Detect which cell encompasses the target text, then output its [X, Y] center coordinate. 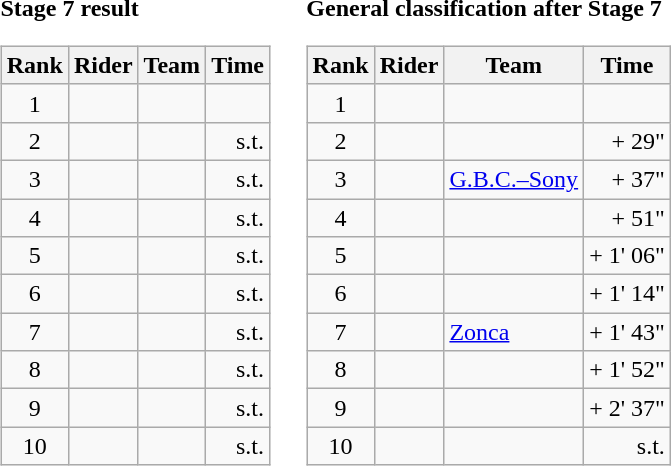
Zonca [514, 332]
G.B.C.–Sony [514, 179]
+ 29" [628, 141]
+ 2' 37" [628, 408]
+ 1' 52" [628, 370]
+ 51" [628, 217]
+ 1' 06" [628, 256]
+ 37" [628, 179]
+ 1' 14" [628, 294]
+ 1' 43" [628, 332]
